Output the (x, y) coordinate of the center of the cell containing the given text.  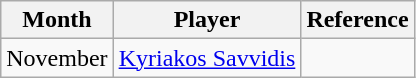
Kyriakos Savvidis (207, 58)
November (57, 58)
Player (207, 20)
Reference (358, 20)
Month (57, 20)
